From the cell containing the given text, extract its center point as [X, Y] coordinate. 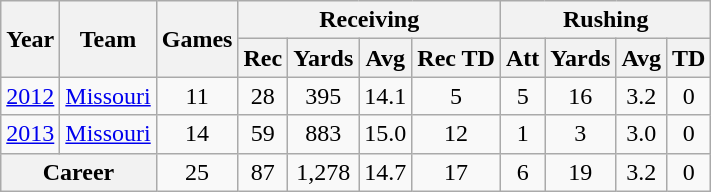
12 [456, 134]
Year [30, 39]
395 [324, 96]
883 [324, 134]
17 [456, 172]
14 [197, 134]
87 [263, 172]
1,278 [324, 172]
59 [263, 134]
28 [263, 96]
25 [197, 172]
Att [522, 58]
3 [580, 134]
2013 [30, 134]
Rec [263, 58]
TD [689, 58]
1 [522, 134]
Receiving [369, 20]
14.1 [386, 96]
19 [580, 172]
15.0 [386, 134]
2012 [30, 96]
11 [197, 96]
Career [78, 172]
Rushing [606, 20]
3.0 [642, 134]
Rec TD [456, 58]
6 [522, 172]
Team [108, 39]
Games [197, 39]
14.7 [386, 172]
16 [580, 96]
